Provide the [x, y] coordinate of the cell's center where the given text is located.  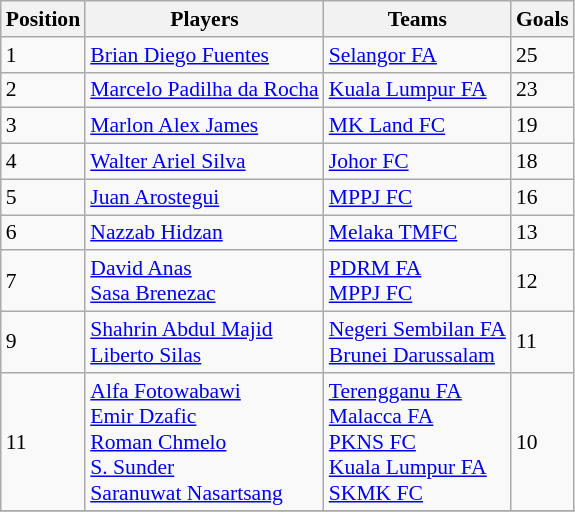
Nazzab Hidzan [204, 233]
Terengganu FA Malacca FA PKNS FC Kuala Lumpur FA SKMK FC [418, 442]
Marlon Alex James [204, 126]
Selangor FA [418, 55]
Marcelo Padilha da Rocha [204, 90]
9 [43, 342]
10 [542, 442]
Position [43, 19]
12 [542, 282]
Kuala Lumpur FA [418, 90]
4 [43, 162]
25 [542, 55]
Players [204, 19]
2 [43, 90]
Brian Diego Fuentes [204, 55]
1 [43, 55]
Johor FC [418, 162]
6 [43, 233]
5 [43, 197]
Goals [542, 19]
23 [542, 90]
16 [542, 197]
7 [43, 282]
Shahrin Abdul Majid Liberto Silas [204, 342]
PDRM FA MPPJ FC [418, 282]
Walter Ariel Silva [204, 162]
3 [43, 126]
Alfa Fotowabawi Emir Dzafic Roman Chmelo S. Sunder Saranuwat Nasartsang [204, 442]
Teams [418, 19]
MK Land FC [418, 126]
18 [542, 162]
Melaka TMFC [418, 233]
Juan Arostegui [204, 197]
MPPJ FC [418, 197]
David Anas Sasa Brenezac [204, 282]
Negeri Sembilan FA Brunei Darussalam [418, 342]
19 [542, 126]
13 [542, 233]
